Extract the [x, y] coordinate from the center of the cell holding the provided text.  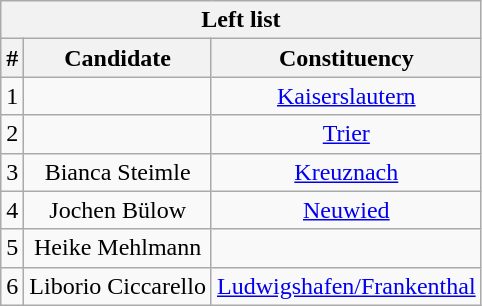
Constituency [346, 58]
Ludwigshafen/Frankenthal [346, 286]
4 [12, 210]
Candidate [118, 58]
Jochen Bülow [118, 210]
2 [12, 134]
1 [12, 96]
Left list [241, 20]
5 [12, 248]
Heike Mehlmann [118, 248]
Trier [346, 134]
Neuwied [346, 210]
Kreuznach [346, 172]
3 [12, 172]
Liborio Ciccarello [118, 286]
6 [12, 286]
# [12, 58]
Bianca Steimle [118, 172]
Kaiserslautern [346, 96]
